Output the (x, y) coordinate of the center of the cell containing the given text.  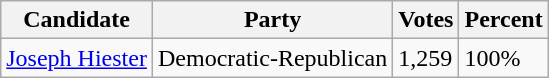
Candidate (77, 20)
Votes (426, 20)
100% (504, 58)
1,259 (426, 58)
Democratic-Republican (272, 58)
Percent (504, 20)
Joseph Hiester (77, 58)
Party (272, 20)
